Search for the cell housing the specified text and yield its (X, Y) center coordinate. 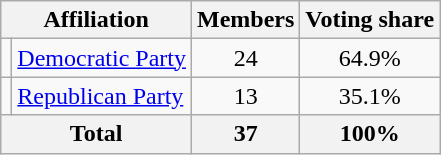
Affiliation (96, 20)
37 (245, 134)
35.1% (370, 96)
Democratic Party (102, 58)
13 (245, 96)
Total (96, 134)
24 (245, 58)
Voting share (370, 20)
100% (370, 134)
64.9% (370, 58)
Members (245, 20)
Republican Party (102, 96)
